Capture the cell that displays the provided text and extract its (x, y) central coordinate. 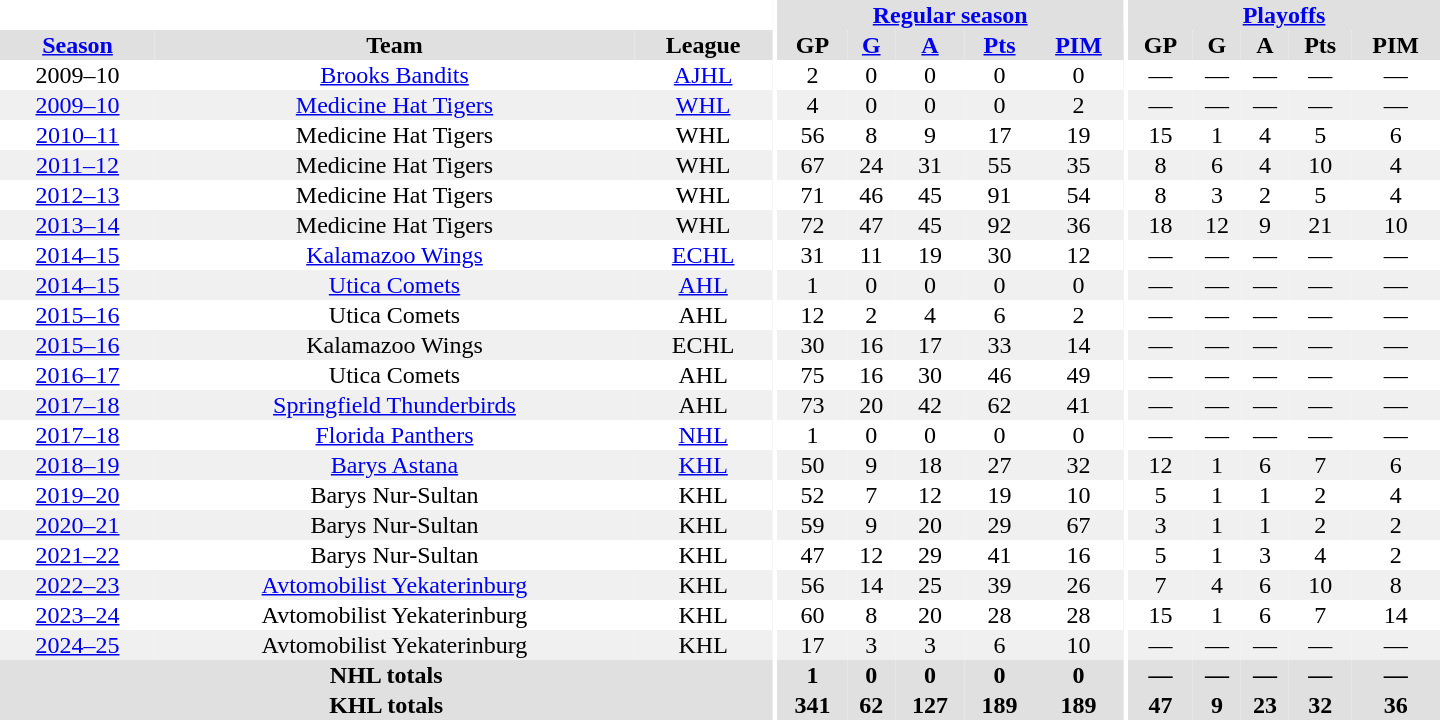
2018–19 (78, 465)
Barys Astana (394, 465)
52 (812, 495)
26 (1078, 585)
2010–11 (78, 135)
Springfield Thunderbirds (394, 405)
2013–14 (78, 225)
NHL (703, 435)
35 (1078, 165)
2011–12 (78, 165)
Playoffs (1284, 15)
2022–23 (78, 585)
73 (812, 405)
2021–22 (78, 555)
KHL totals (386, 705)
2019–20 (78, 495)
AJHL (703, 75)
39 (1000, 585)
75 (812, 375)
NHL totals (386, 675)
Florida Panthers (394, 435)
341 (812, 705)
2024–25 (78, 645)
2016–17 (78, 375)
33 (1000, 345)
23 (1265, 705)
League (703, 45)
60 (812, 615)
54 (1078, 195)
Season (78, 45)
72 (812, 225)
Regular season (950, 15)
2012–13 (78, 195)
71 (812, 195)
49 (1078, 375)
55 (1000, 165)
91 (1000, 195)
42 (930, 405)
Team (394, 45)
11 (871, 255)
25 (930, 585)
59 (812, 525)
127 (930, 705)
24 (871, 165)
50 (812, 465)
92 (1000, 225)
27 (1000, 465)
Brooks Bandits (394, 75)
2020–21 (78, 525)
2023–24 (78, 615)
21 (1320, 225)
